Find where the given text appears and provide that cell's center as [X, Y] coordinate. 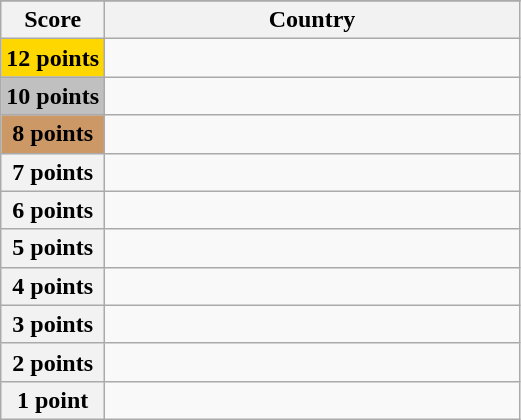
7 points [53, 172]
8 points [53, 134]
1 point [53, 400]
12 points [53, 58]
3 points [53, 324]
Country [312, 20]
6 points [53, 210]
10 points [53, 96]
2 points [53, 362]
Score [53, 20]
4 points [53, 286]
5 points [53, 248]
